Determine the [X, Y] coordinate at the center of the cell enclosing the given text.  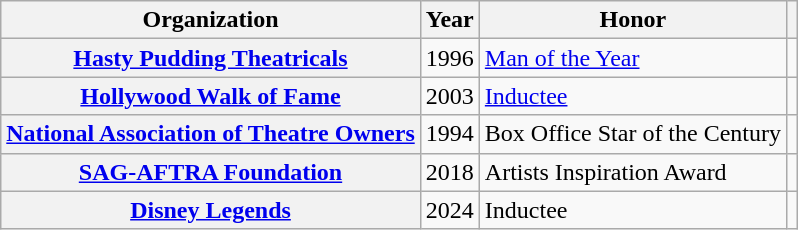
Honor [632, 20]
2003 [450, 96]
Hollywood Walk of Fame [211, 96]
Artists Inspiration Award [632, 172]
SAG-AFTRA Foundation [211, 172]
2024 [450, 210]
Box Office Star of the Century [632, 134]
2018 [450, 172]
Man of the Year [632, 58]
1996 [450, 58]
National Association of Theatre Owners [211, 134]
Organization [211, 20]
Year [450, 20]
Hasty Pudding Theatricals [211, 58]
Disney Legends [211, 210]
1994 [450, 134]
